Search for the cell housing the specified text and yield its [x, y] center coordinate. 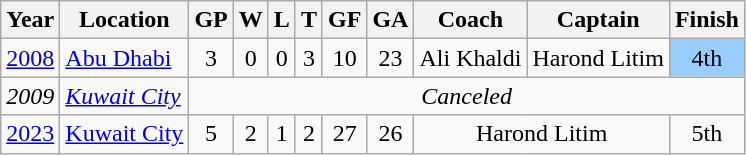
GF [344, 20]
Abu Dhabi [124, 58]
Captain [598, 20]
Coach [470, 20]
2023 [30, 134]
10 [344, 58]
GP [211, 20]
Finish [706, 20]
4th [706, 58]
L [282, 20]
26 [390, 134]
5th [706, 134]
T [308, 20]
W [250, 20]
Year [30, 20]
Ali Khaldi [470, 58]
27 [344, 134]
5 [211, 134]
1 [282, 134]
2009 [30, 96]
Location [124, 20]
GA [390, 20]
Canceled [467, 96]
23 [390, 58]
2008 [30, 58]
